Identify which cell holds the provided text, then report its [x, y] central coordinate. 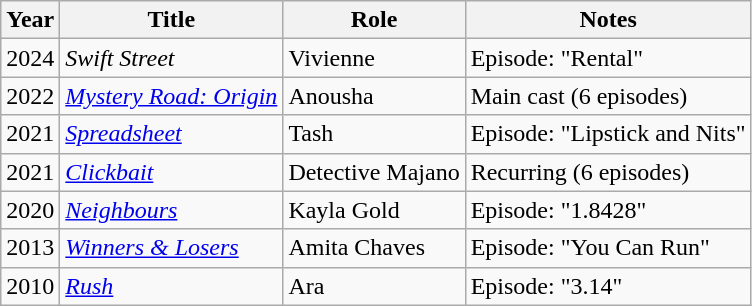
Swift Street [172, 58]
Episode: "1.8428" [608, 210]
Amita Chaves [374, 248]
2020 [30, 210]
Mystery Road: Origin [172, 96]
Clickbait [172, 172]
Ara [374, 286]
Episode: "You Can Run" [608, 248]
Recurring (6 episodes) [608, 172]
Role [374, 20]
Year [30, 20]
Episode: "Rental" [608, 58]
Tash [374, 134]
2013 [30, 248]
Rush [172, 286]
Anousha [374, 96]
Neighbours [172, 210]
Spreadsheet [172, 134]
Episode: "3.14" [608, 286]
Vivienne [374, 58]
2022 [30, 96]
2010 [30, 286]
Main cast (6 episodes) [608, 96]
Episode: "Lipstick and Nits" [608, 134]
Winners & Losers [172, 248]
2024 [30, 58]
Title [172, 20]
Kayla Gold [374, 210]
Notes [608, 20]
Detective Majano [374, 172]
